Determine the [X, Y] coordinate at the center of the cell enclosing the given text.  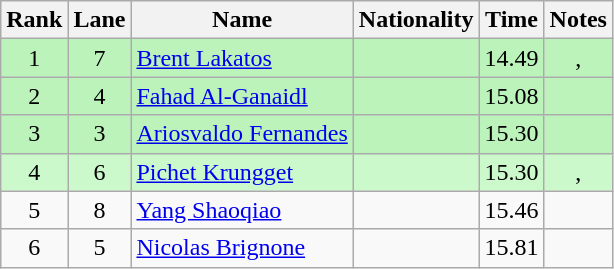
Rank [34, 20]
Name [242, 20]
Brent Lakatos [242, 58]
Notes [578, 20]
8 [100, 210]
Nicolas Brignone [242, 248]
Pichet Krungget [242, 172]
15.08 [512, 96]
15.81 [512, 248]
Ariosvaldo Fernandes [242, 134]
Fahad Al-Ganaidl [242, 96]
2 [34, 96]
14.49 [512, 58]
15.46 [512, 210]
1 [34, 58]
Time [512, 20]
Lane [100, 20]
7 [100, 58]
Yang Shaoqiao [242, 210]
Nationality [416, 20]
